Return (X, Y) of the center of cell containing provided text 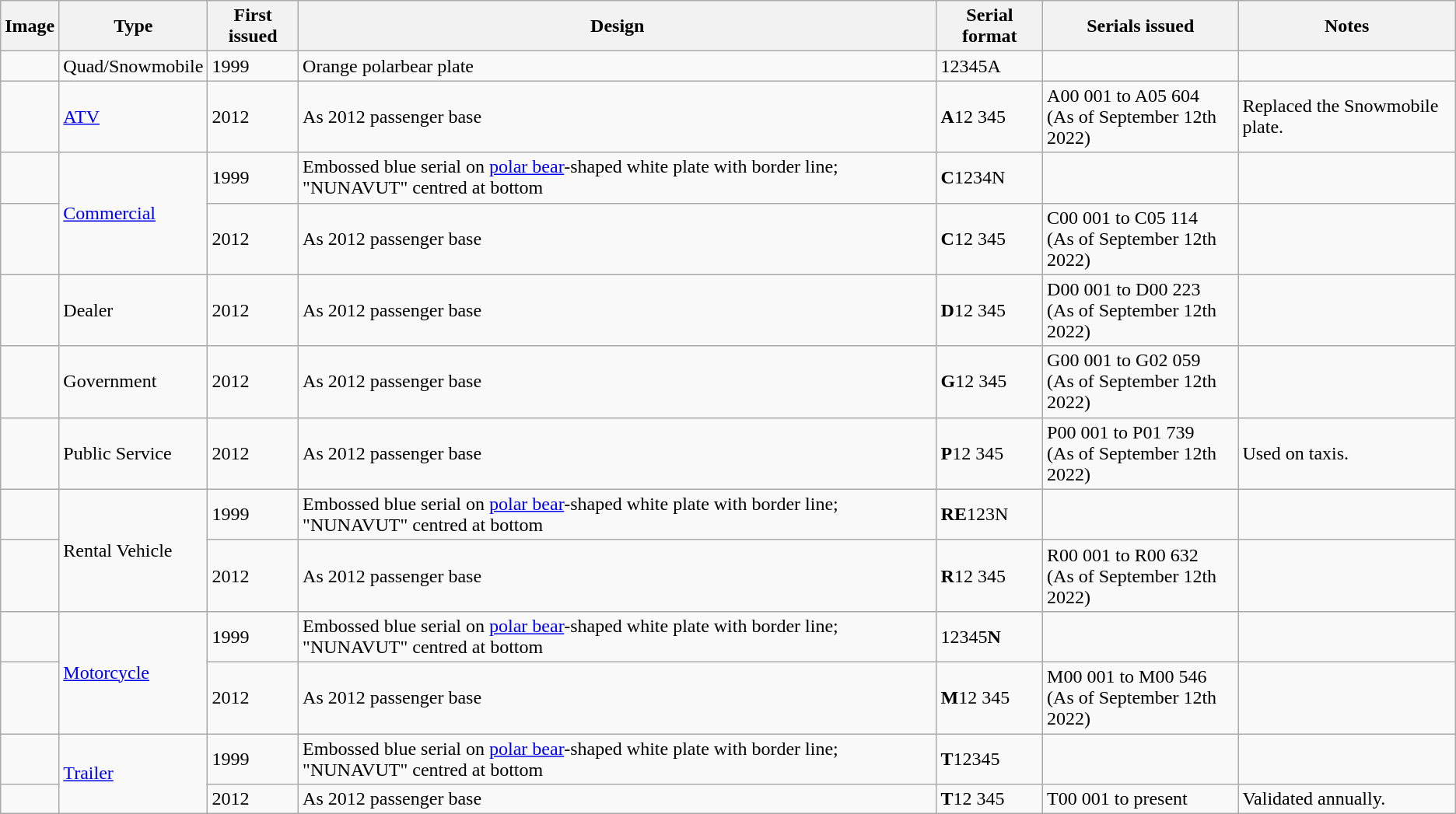
Replaced the Snowmobile plate. (1347, 117)
Used on taxis. (1347, 453)
P12 345 (989, 453)
Type (134, 26)
Serials issued (1140, 26)
R12 345 (989, 575)
Motorcycle (134, 672)
Design (618, 26)
First issued (254, 26)
Image (30, 26)
RE123N (989, 515)
Rental Vehicle (134, 550)
T12 345 (989, 799)
D00 001 to D00 223(As of September 12th 2022) (1140, 310)
Serial format (989, 26)
G12 345 (989, 382)
Public Service (134, 453)
Trailer (134, 774)
Dealer (134, 310)
C00 001 to C05 114(As of September 12th 2022) (1140, 239)
D12 345 (989, 310)
T00 001 to present (1140, 799)
A00 001 to A05 604(As of September 12th 2022) (1140, 117)
M12 345 (989, 697)
G00 001 to G02 059(As of September 12th 2022) (1140, 382)
T12345 (989, 759)
Validated annually. (1347, 799)
12345N (989, 636)
C1234N (989, 177)
C12 345 (989, 239)
Notes (1347, 26)
Orange polarbear plate (618, 66)
ATV (134, 117)
Government (134, 382)
R00 001 to R00 632(As of September 12th 2022) (1140, 575)
Commercial (134, 213)
A12 345 (989, 117)
M00 001 to M00 546(As of September 12th 2022) (1140, 697)
Quad/Snowmobile (134, 66)
12345A (989, 66)
P00 001 to P01 739(As of September 12th 2022) (1140, 453)
